Scan for the cell matching the given text and deliver its (X, Y) coordinate at center. 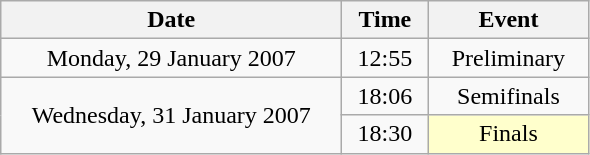
Wednesday, 31 January 2007 (172, 115)
12:55 (385, 58)
Preliminary (508, 58)
Finals (508, 134)
Time (385, 20)
Event (508, 20)
18:06 (385, 96)
Semifinals (508, 96)
Monday, 29 January 2007 (172, 58)
Date (172, 20)
18:30 (385, 134)
